Return [x, y] of the center of cell containing provided text 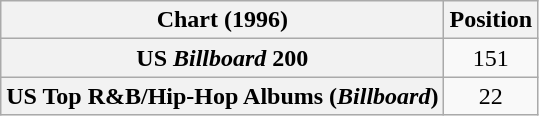
151 [491, 58]
Chart (1996) [222, 20]
US Billboard 200 [222, 58]
Position [491, 20]
US Top R&B/Hip-Hop Albums (Billboard) [222, 96]
22 [491, 96]
